Scan for the cell matching the given text and deliver its [x, y] coordinate at center. 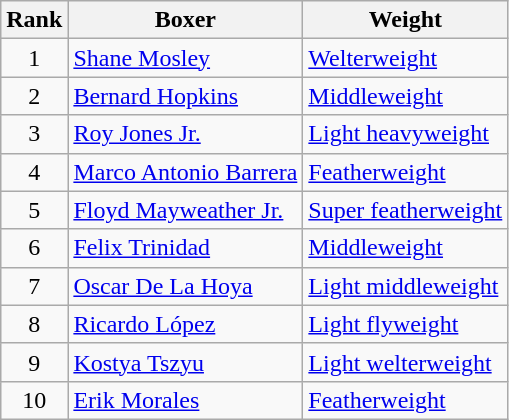
5 [34, 210]
Light heavyweight [406, 134]
Light flyweight [406, 324]
2 [34, 96]
Shane Mosley [186, 58]
9 [34, 362]
3 [34, 134]
8 [34, 324]
Rank [34, 20]
Ricardo López [186, 324]
Weight [406, 20]
Marco Antonio Barrera [186, 172]
Roy Jones Jr. [186, 134]
Super featherweight [406, 210]
4 [34, 172]
Kostya Tszyu [186, 362]
Felix Trinidad [186, 248]
7 [34, 286]
6 [34, 248]
1 [34, 58]
Light welterweight [406, 362]
Floyd Mayweather Jr. [186, 210]
Oscar De La Hoya [186, 286]
Bernard Hopkins [186, 96]
Light middleweight [406, 286]
Welterweight [406, 58]
Boxer [186, 20]
10 [34, 400]
Erik Morales [186, 400]
